Output the [x, y] coordinate of the center of the cell containing the given text.  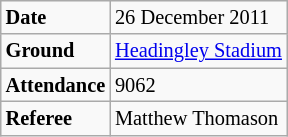
Ground [56, 51]
Date [56, 17]
Headingley Stadium [198, 51]
9062 [198, 85]
26 December 2011 [198, 17]
Matthew Thomason [198, 118]
Attendance [56, 85]
Referee [56, 118]
